Locate the cell with the specified text and output its [X, Y] center coordinate. 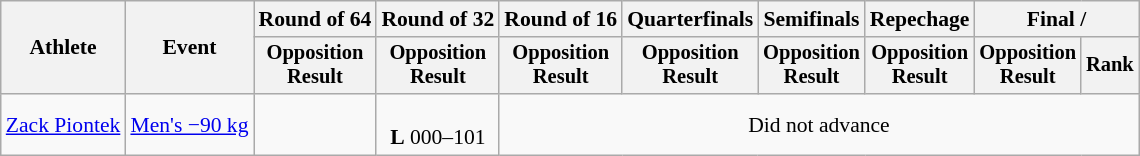
Zack Piontek [64, 124]
Athlete [64, 48]
Rank [1110, 66]
Repechage [920, 19]
Final / [1056, 19]
Did not advance [818, 124]
Round of 32 [438, 19]
Round of 16 [560, 19]
Semifinals [812, 19]
Quarterfinals [690, 19]
Men's −90 kg [189, 124]
Event [189, 48]
L 000–101 [438, 124]
Round of 64 [316, 19]
